Determine the (x, y) coordinate at the center of the cell enclosing the given text.  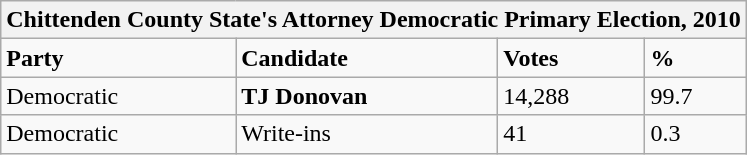
Party (118, 58)
TJ Donovan (367, 96)
% (696, 58)
14,288 (572, 96)
0.3 (696, 134)
Write-ins (367, 134)
Chittenden County State's Attorney Democratic Primary Election, 2010 (374, 20)
Candidate (367, 58)
Votes (572, 58)
41 (572, 134)
99.7 (696, 96)
